Determine the [x, y] coordinate at the center of the cell enclosing the given text.  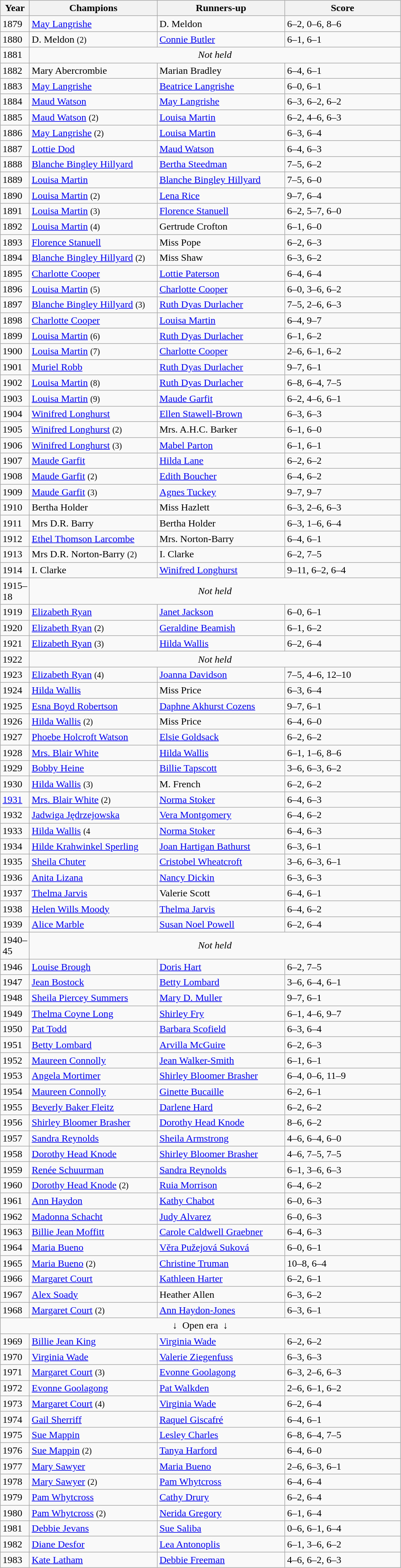
1949 [15, 1014]
1892 [15, 227]
Kate Latham [94, 1560]
1968 [15, 1310]
Lesley Charles [221, 1435]
Susan Noel Powell [221, 924]
1979 [15, 1497]
1909 [15, 492]
Barbara Scofield [221, 1029]
Louisa Martin (5) [94, 289]
7–5, 2–6, 6–3 [342, 305]
1900 [15, 351]
Jean Bostock [94, 982]
Blanche Bingley Hillyard (2) [94, 258]
Miss Shaw [221, 258]
1983 [15, 1560]
1953 [15, 1076]
Jadwiga Jędrzejowska [94, 815]
Joanna Davidson [221, 675]
Connie Butler [221, 39]
1967 [15, 1295]
1973 [15, 1404]
1928 [15, 753]
1894 [15, 258]
Shirley Fry [221, 1014]
1933 [15, 831]
2–6, 6–3, 6–1 [342, 1466]
May Langrishe (2) [94, 133]
1938 [15, 909]
Louisa Martin (3) [94, 211]
Sue Saliba [221, 1529]
Hilda Wallis (3) [94, 784]
Bobby Heine [94, 768]
Margaret Court [94, 1279]
Maria Bueno (2) [94, 1263]
Cristobel Wheatcroft [221, 862]
1978 [15, 1482]
Debbie Jevans [94, 1529]
1920 [15, 628]
Margaret Court (3) [94, 1372]
Mary Sawyer [94, 1466]
Sheila Chuter [94, 862]
Ann Haydon [94, 1201]
Sheila Piercey Summers [94, 998]
Renée Schuurman [94, 1169]
6–4, 0–6, 11–9 [342, 1076]
Sue Mappin (2) [94, 1450]
7–5, 6–0 [342, 180]
Věra Pužejová Suková [221, 1248]
1931 [15, 800]
1888 [15, 164]
1899 [15, 336]
Edith Boucher [221, 476]
6–4, 9–7 [342, 320]
1963 [15, 1232]
D. Meldon (2) [94, 39]
1903 [15, 398]
Muriel Robb [94, 367]
1923 [15, 675]
1889 [15, 180]
Esna Boyd Robertson [94, 706]
1980 [15, 1513]
Billie Jean King [94, 1341]
Phoebe Holcroft Watson [94, 737]
1969 [15, 1341]
1919 [15, 612]
Mary D. Muller [221, 998]
1927 [15, 737]
4–6, 7–5, 7–5 [342, 1154]
Billie Jean Moffitt [94, 1232]
1887 [15, 148]
3–6, 6–4, 6–1 [342, 982]
Lottie Paterson [221, 273]
Maude Garfit (3) [94, 492]
1893 [15, 242]
Runners-up [221, 8]
Mrs D.R. Norton-Barry (2) [94, 554]
Louisa Martin (4) [94, 227]
1910 [15, 508]
Sheila Armstrong [221, 1138]
Gail Sherriff [94, 1419]
Margaret Court (2) [94, 1310]
Ginette Bucaille [221, 1092]
Thelma Coyne Long [94, 1014]
Miss Pope [221, 242]
Tanya Harford [221, 1450]
6–1, 3–6, 6–3 [342, 1169]
1880 [15, 39]
6–2, 4–6, 6–3 [342, 117]
Daphne Akhurst Cozens [221, 706]
Judy Alvarez [221, 1217]
9–7, 6–4 [342, 196]
Margaret Court (4) [94, 1404]
1937 [15, 893]
Score [342, 8]
4–6, 6–4, 6–0 [342, 1138]
1896 [15, 289]
1959 [15, 1169]
Louisa Martin (8) [94, 383]
1970 [15, 1357]
Beatrice Langrishe [221, 86]
Winifred Longhurst (3) [94, 445]
Billie Tapscott [221, 768]
1912 [15, 539]
1934 [15, 846]
1952 [15, 1060]
1982 [15, 1544]
Pam Whytcross (2) [94, 1513]
D. Meldon [221, 24]
6–1, 1–6, 8–6 [342, 753]
1936 [15, 877]
1901 [15, 367]
1914 [15, 570]
Jean Walker-Smith [221, 1060]
Ann Haydon-Jones [221, 1310]
Mary Abercrombie [94, 71]
Louisa Martin (9) [94, 398]
Elizabeth Ryan (3) [94, 643]
Carole Caldwell Graebner [221, 1232]
Elizabeth Ryan (2) [94, 628]
1924 [15, 690]
Maud Watson (2) [94, 117]
Louise Brough [94, 966]
1946 [15, 966]
3–6, 6–3, 6–1 [342, 862]
6–3, 1–6, 6–4 [342, 523]
Nerida Gregory [221, 1513]
1929 [15, 768]
1948 [15, 998]
Hilda Wallis (2) [94, 722]
Bertha Steedman [221, 164]
1932 [15, 815]
1954 [15, 1092]
1922 [15, 659]
M. French [221, 784]
Champions [94, 8]
1965 [15, 1263]
1971 [15, 1372]
8–6, 6–2 [342, 1123]
1925 [15, 706]
1955 [15, 1107]
7–5, 4–6, 12–10 [342, 675]
6–0, 3–6, 6–2 [342, 289]
Lea Antonoplis [221, 1544]
Elizabeth Ryan [94, 612]
Joan Hartigan Bathurst [221, 846]
1966 [15, 1279]
Winifred Longhurst (2) [94, 429]
Blanche Bingley Hillyard (3) [94, 305]
Ethel Thomson Larcombe [94, 539]
1951 [15, 1045]
1898 [15, 320]
1958 [15, 1154]
Janet Jackson [221, 612]
Louisa Martin (6) [94, 336]
6–3, 6–2, 6–2 [342, 102]
Arvilla McGuire [221, 1045]
Agnes Tuckey [221, 492]
Debbie Freeman [221, 1560]
Kathy Chabot [221, 1201]
1962 [15, 1217]
Alice Marble [94, 924]
3–6, 6–3, 6–2 [342, 768]
1890 [15, 196]
Marian Bradley [221, 71]
1964 [15, 1248]
1905 [15, 429]
1977 [15, 1466]
Darlene Hard [221, 1107]
1883 [15, 86]
1957 [15, 1138]
Alex Soady [94, 1295]
1897 [15, 305]
1913 [15, 554]
Louisa Martin (2) [94, 196]
Ellen Stawell-Brown [221, 414]
Diane Desfor [94, 1544]
1975 [15, 1435]
1956 [15, 1123]
1885 [15, 117]
1902 [15, 383]
Lena Rice [221, 196]
Heather Allen [221, 1295]
Elsie Goldsack [221, 737]
Mary Sawyer (2) [94, 1482]
1972 [15, 1388]
1882 [15, 71]
Louisa Martin (7) [94, 351]
Vera Montgomery [221, 815]
Mrs D.R. Barry [94, 523]
1911 [15, 523]
7–5, 6–2 [342, 164]
1908 [15, 476]
Maude Garfit (2) [94, 476]
1915–18 [15, 591]
Hilda Lane [221, 461]
Valerie Ziegenfuss [221, 1357]
1881 [15, 55]
1960 [15, 1185]
1930 [15, 784]
9–7, 9–7 [342, 492]
6–1, 4–6, 9–7 [342, 1014]
Ruia Morrison [221, 1185]
6–2, 4–6, 6–1 [342, 398]
Miss Hazlett [221, 508]
1884 [15, 102]
Christine Truman [221, 1263]
Mrs. A.H.C. Barker [221, 429]
Mabel Parton [221, 445]
Nancy Dickin [221, 877]
Geraldine Beamish [221, 628]
1891 [15, 211]
Mrs. Norton-Barry [221, 539]
Hilda Wallis (4 [94, 831]
10–8, 6–4 [342, 1263]
Kathleen Harter [221, 1279]
1907 [15, 461]
4–6, 6–2, 6–3 [342, 1560]
1961 [15, 1201]
1976 [15, 1450]
9–11, 6–2, 6–4 [342, 570]
1981 [15, 1529]
Doris Hart [221, 966]
1947 [15, 982]
6–2, 5–7, 6–0 [342, 211]
Pat Walkden [221, 1388]
Angela Mortimer [94, 1076]
↓ Open era ↓ [200, 1326]
1886 [15, 133]
Anita Lizana [94, 877]
1904 [15, 414]
Pat Todd [94, 1029]
1940–45 [15, 946]
Year [15, 8]
1939 [15, 924]
Sue Mappin [94, 1435]
6–1, 6–4 [342, 1513]
Hilde Krahwinkel Sperling [94, 846]
1935 [15, 862]
Madonna Schacht [94, 1217]
Valerie Scott [221, 893]
Cathy Drury [221, 1497]
6–2, 0–6, 8–6 [342, 24]
0–6, 6–1, 6–4 [342, 1529]
Elizabeth Ryan (4) [94, 675]
1921 [15, 643]
Beverly Baker Fleitz [94, 1107]
Mrs. Blair White (2) [94, 800]
1879 [15, 24]
Lottie Dod [94, 148]
6–1, 3–6, 6–2 [342, 1544]
1926 [15, 722]
Dorothy Head Knode (2) [94, 1185]
Gertrude Crofton [221, 227]
1895 [15, 273]
Mrs. Blair White [94, 753]
Helen Wills Moody [94, 909]
1974 [15, 1419]
Raquel Giscafré [221, 1419]
1906 [15, 445]
1950 [15, 1029]
